From the cell containing the given text, extract its center point as (X, Y) coordinate. 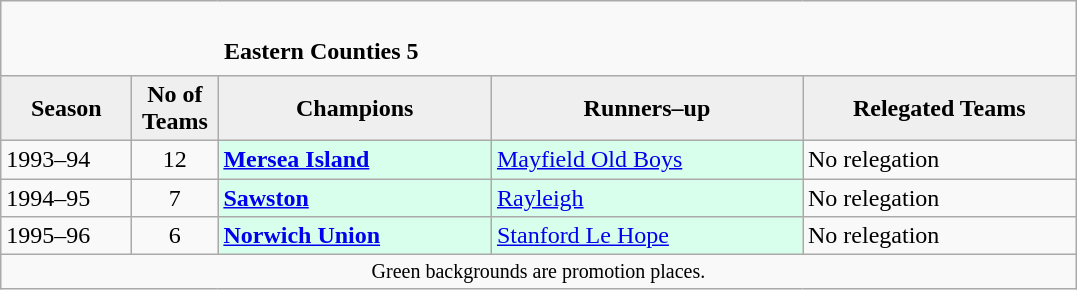
7 (175, 197)
Season (66, 108)
Norwich Union (355, 236)
1994–95 (66, 197)
Champions (355, 108)
1995–96 (66, 236)
Green backgrounds are promotion places. (538, 272)
Relegated Teams (939, 108)
No of Teams (175, 108)
Mayfield Old Boys (646, 159)
Rayleigh (646, 197)
1993–94 (66, 159)
Runners–up (646, 108)
12 (175, 159)
6 (175, 236)
Stanford Le Hope (646, 236)
Mersea Island (355, 159)
Sawston (355, 197)
